Scan for the cell matching the given text and deliver its (x, y) coordinate at center. 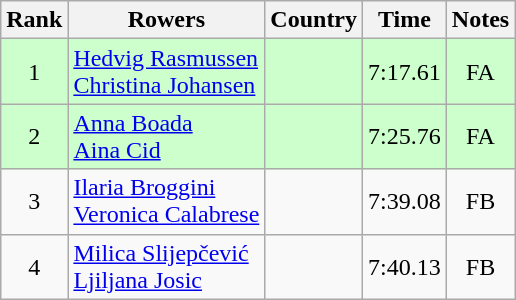
3 (34, 202)
7:39.08 (405, 202)
7:17.61 (405, 72)
Country (314, 20)
4 (34, 266)
7:25.76 (405, 136)
Anna BoadaAina Cid (166, 136)
2 (34, 136)
Rank (34, 20)
Time (405, 20)
Notes (480, 20)
Rowers (166, 20)
1 (34, 72)
Hedvig RasmussenChristina Johansen (166, 72)
Milica SlijepčevićLjiljana Josic (166, 266)
Ilaria BrogginiVeronica Calabrese (166, 202)
7:40.13 (405, 266)
